Identify which cell holds the provided text, then report its (x, y) central coordinate. 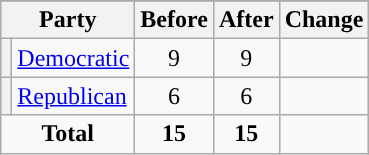
Total (68, 134)
After (246, 20)
Before (174, 20)
Change (324, 20)
Democratic (74, 58)
Party (68, 20)
Republican (74, 96)
